Output the (X, Y) coordinate of the center of the cell containing the given text.  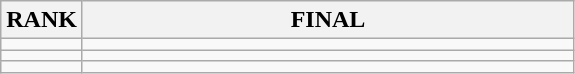
FINAL (328, 20)
RANK (42, 20)
